Scan for the cell matching the given text and deliver its [X, Y] coordinate at center. 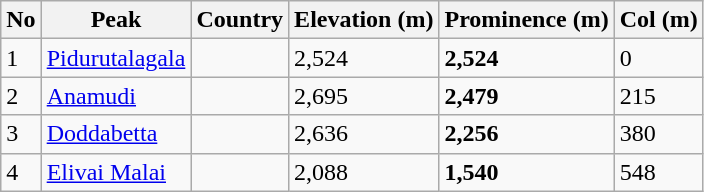
2,479 [526, 96]
2,695 [364, 96]
Doddabetta [116, 134]
No [21, 20]
215 [658, 96]
Anamudi [116, 96]
4 [21, 172]
0 [658, 58]
Pidurutalagala [116, 58]
380 [658, 134]
Country [240, 20]
1,540 [526, 172]
2,088 [364, 172]
Col (m) [658, 20]
Prominence (m) [526, 20]
2,256 [526, 134]
2,636 [364, 134]
Peak [116, 20]
1 [21, 58]
2 [21, 96]
3 [21, 134]
548 [658, 172]
Elivai Malai [116, 172]
Elevation (m) [364, 20]
